Search for the cell housing the specified text and yield its [x, y] center coordinate. 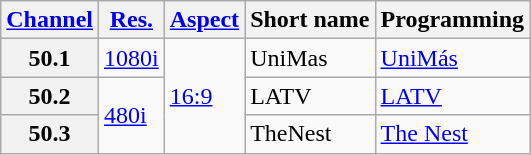
Channel [50, 20]
Programming [452, 20]
Short name [310, 20]
50.2 [50, 96]
The Nest [452, 134]
480i [132, 115]
50.3 [50, 134]
Res. [132, 20]
50.1 [50, 58]
UniMás [452, 58]
Aspect [204, 20]
TheNest [310, 134]
16:9 [204, 96]
UniMas [310, 58]
1080i [132, 58]
